Detect which cell encompasses the target text, then output its [X, Y] center coordinate. 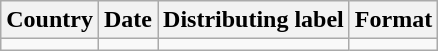
Format [393, 20]
Distributing label [254, 20]
Date [128, 20]
Country [50, 20]
